Provide the [X, Y] coordinate of the cell's center where the given text is located.  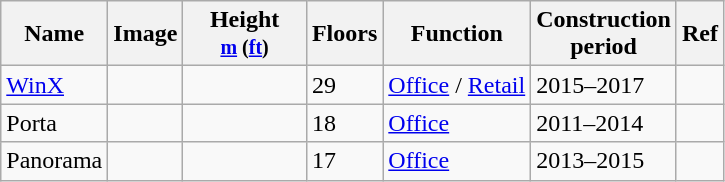
Function [457, 34]
Porta [54, 123]
2013–2015 [604, 161]
WinX [54, 85]
18 [344, 123]
2011–2014 [604, 123]
Office / Retail [457, 85]
Constructionperiod [604, 34]
Panorama [54, 161]
29 [344, 85]
Name [54, 34]
17 [344, 161]
Image [146, 34]
Ref [700, 34]
Floors [344, 34]
Heightm (ft) [245, 34]
2015–2017 [604, 85]
